Return [x, y] of the center of cell containing provided text 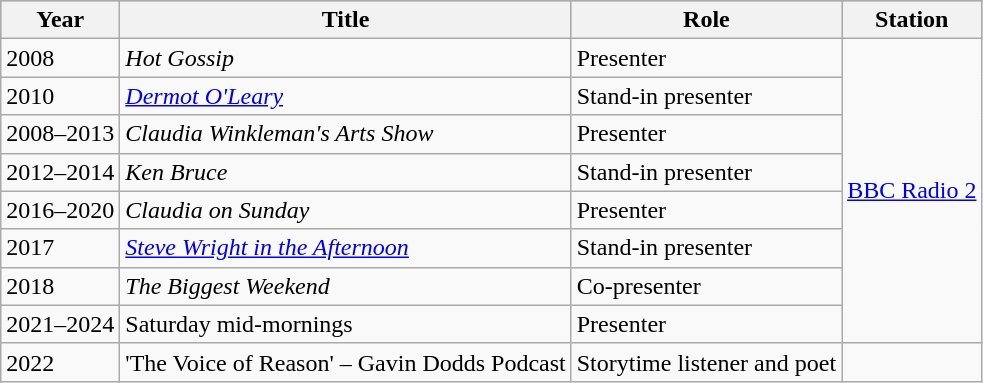
Claudia Winkleman's Arts Show [346, 134]
2010 [60, 96]
Station [912, 20]
2008 [60, 58]
Role [706, 20]
Year [60, 20]
2018 [60, 286]
2008–2013 [60, 134]
2012–2014 [60, 172]
Claudia on Sunday [346, 210]
2021–2024 [60, 324]
Dermot O'Leary [346, 96]
'The Voice of Reason' – Gavin Dodds Podcast [346, 362]
Hot Gossip [346, 58]
2017 [60, 248]
2016–2020 [60, 210]
Ken Bruce [346, 172]
Saturday mid-mornings [346, 324]
Co-presenter [706, 286]
Storytime listener and poet [706, 362]
Title [346, 20]
2022 [60, 362]
BBC Radio 2 [912, 191]
The Biggest Weekend [346, 286]
Steve Wright in the Afternoon [346, 248]
